Scan for the cell matching the given text and deliver its [X, Y] coordinate at center. 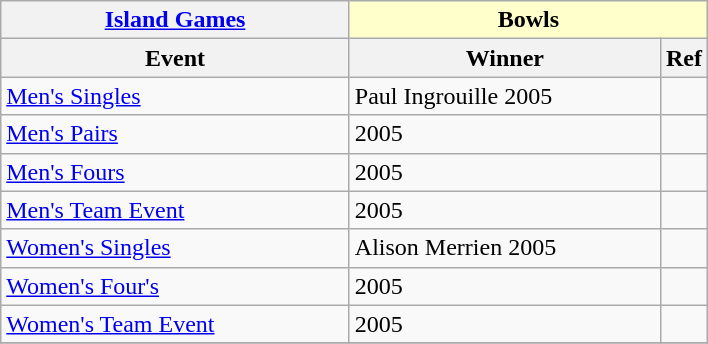
Women's Team Event [176, 324]
Winner [504, 58]
Ref [684, 58]
Men's Pairs [176, 134]
Men's Team Event [176, 210]
Men's Fours [176, 172]
Women's Singles [176, 248]
Island Games [176, 20]
Men's Singles [176, 96]
Event [176, 58]
Bowls [528, 20]
Paul Ingrouille 2005 [504, 96]
Alison Merrien 2005 [504, 248]
Women's Four's [176, 286]
